Scan for the cell matching the given text and deliver its (x, y) coordinate at center. 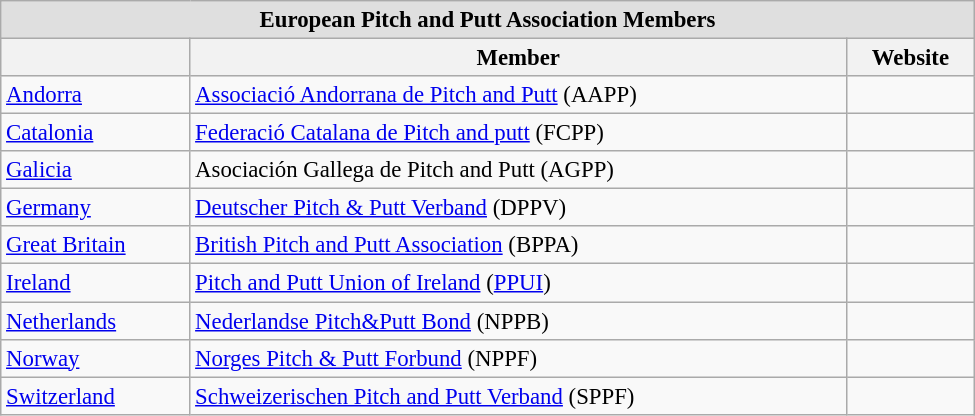
Norway (96, 358)
Andorra (96, 95)
Federació Catalana de Pitch and putt (FCPP) (518, 133)
Norges Pitch & Putt Forbund (NPPF) (518, 358)
Pitch and Putt Union of Ireland (PPUI) (518, 283)
Galicia (96, 170)
Germany (96, 208)
Website (911, 58)
Member (518, 58)
Ireland (96, 283)
Great Britain (96, 245)
Schweizerischen Pitch and Putt Verband (SPPF) (518, 396)
European Pitch and Putt Association Members (488, 20)
British Pitch and Putt Association (BPPA) (518, 245)
Associació Andorrana de Pitch and Putt (AAPP) (518, 95)
Catalonia (96, 133)
Nederlandse Pitch&Putt Bond (NPPB) (518, 321)
Deutscher Pitch & Putt Verband (DPPV) (518, 208)
Asociación Gallega de Pitch and Putt (AGPP) (518, 170)
Switzerland (96, 396)
Netherlands (96, 321)
